Output the (x, y) coordinate of the center of the cell containing the given text.  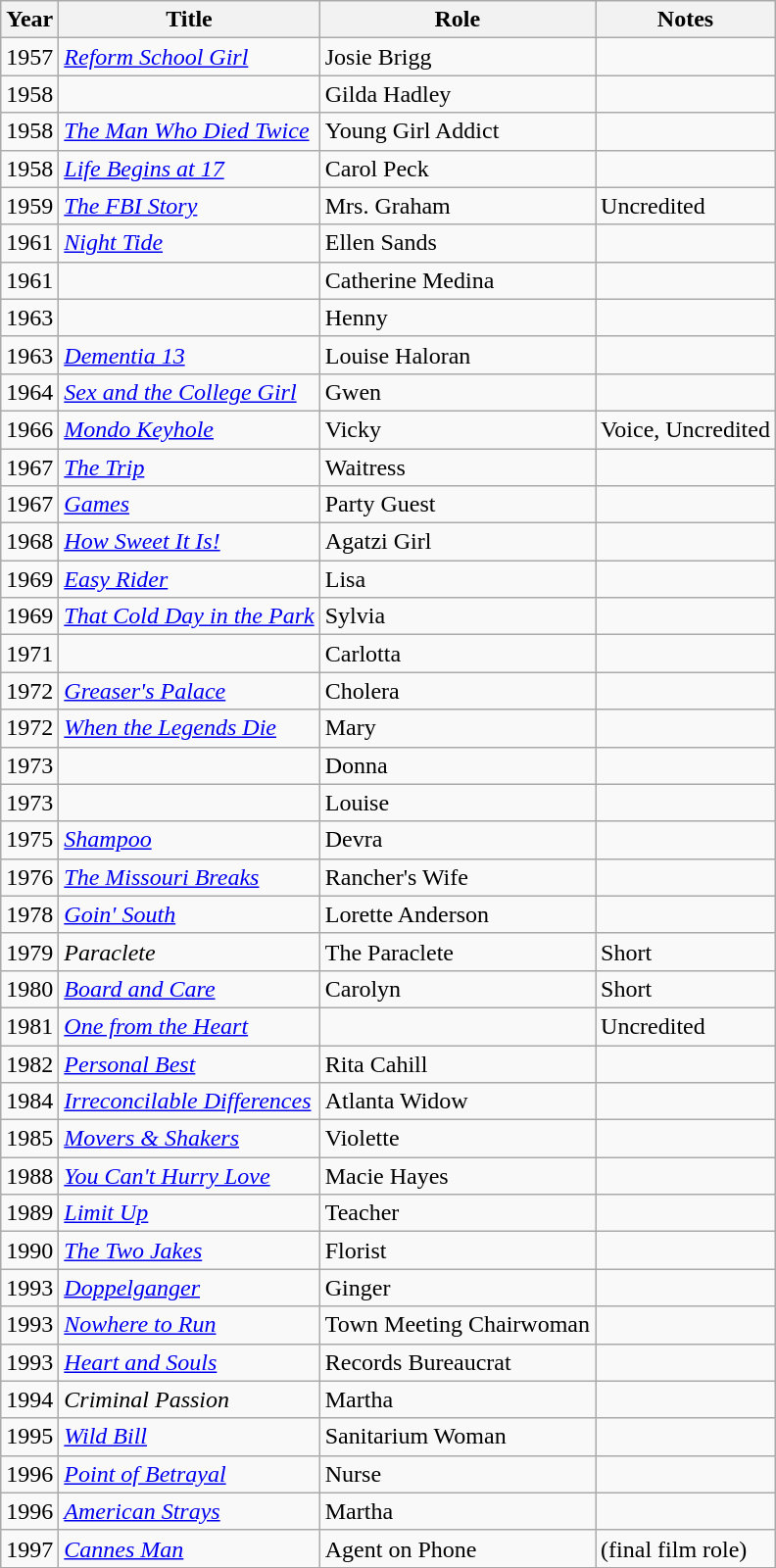
1994 (29, 1399)
Cholera (457, 691)
Voice, Uncredited (686, 429)
Limit Up (189, 1213)
The Paraclete (457, 952)
1976 (29, 877)
Point of Betrayal (189, 1474)
Waitress (457, 467)
Notes (686, 20)
Young Girl Addict (457, 131)
1957 (29, 57)
1975 (29, 840)
Louise (457, 803)
Board and Care (189, 989)
Agatzi Girl (457, 542)
The Trip (189, 467)
Life Begins at 17 (189, 169)
Macie Hayes (457, 1176)
The Missouri Breaks (189, 877)
Cannes Man (189, 1548)
Carolyn (457, 989)
That Cold Day in the Park (189, 616)
The Two Jakes (189, 1250)
Criminal Passion (189, 1399)
1959 (29, 206)
Nurse (457, 1474)
Night Tide (189, 243)
American Strays (189, 1511)
1978 (29, 914)
Doppelganger (189, 1288)
Violette (457, 1139)
Gwen (457, 392)
Nowhere to Run (189, 1325)
1984 (29, 1102)
Devra (457, 840)
Party Guest (457, 505)
Town Meeting Chairwoman (457, 1325)
Games (189, 505)
Irreconcilable Differences (189, 1102)
1981 (29, 1026)
1968 (29, 542)
Mondo Keyhole (189, 429)
1988 (29, 1176)
Shampoo (189, 840)
Personal Best (189, 1063)
Greaser's Palace (189, 691)
1995 (29, 1437)
Josie Brigg (457, 57)
Role (457, 20)
Lisa (457, 579)
You Can't Hurry Love (189, 1176)
1989 (29, 1213)
Gilda Hadley (457, 94)
Wild Bill (189, 1437)
Rancher's Wife (457, 877)
Records Bureaucrat (457, 1362)
Goin' South (189, 914)
Catherine Medina (457, 280)
Teacher (457, 1213)
Agent on Phone (457, 1548)
1982 (29, 1063)
Paraclete (189, 952)
1966 (29, 429)
Ellen Sands (457, 243)
Reform School Girl (189, 57)
1964 (29, 392)
How Sweet It Is! (189, 542)
Sanitarium Woman (457, 1437)
Year (29, 20)
Lorette Anderson (457, 914)
Sylvia (457, 616)
Vicky (457, 429)
Movers & Shakers (189, 1139)
1997 (29, 1548)
When the Legends Die (189, 728)
1971 (29, 654)
Ginger (457, 1288)
Heart and Souls (189, 1362)
Louise Haloran (457, 355)
Mrs. Graham (457, 206)
Henny (457, 318)
Rita Cahill (457, 1063)
Carol Peck (457, 169)
(final film role) (686, 1548)
The Man Who Died Twice (189, 131)
Donna (457, 765)
Title (189, 20)
1979 (29, 952)
Sex and the College Girl (189, 392)
1980 (29, 989)
Dementia 13 (189, 355)
Carlotta (457, 654)
The FBI Story (189, 206)
1990 (29, 1250)
Mary (457, 728)
One from the Heart (189, 1026)
Florist (457, 1250)
Atlanta Widow (457, 1102)
1985 (29, 1139)
Easy Rider (189, 579)
